Scan for the cell matching the given text and deliver its (X, Y) coordinate at center. 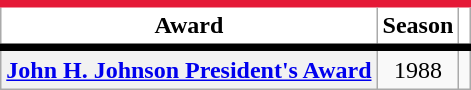
Season (418, 26)
Award (189, 26)
John H. Johnson President's Award (189, 68)
1988 (418, 68)
